For the text-containing cell, return its midpoint in (X, Y) coordinate format. 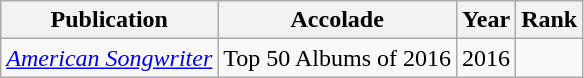
Rank (550, 20)
Year (486, 20)
Accolade (338, 20)
2016 (486, 58)
Publication (110, 20)
American Songwriter (110, 58)
Top 50 Albums of 2016 (338, 58)
